Provide the [X, Y] coordinate of the cell's center where the given text is located.  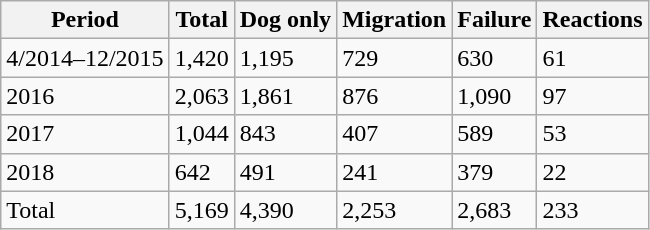
2017 [85, 134]
2,253 [394, 210]
1,420 [202, 58]
2,063 [202, 96]
Period [85, 20]
729 [394, 58]
843 [285, 134]
97 [592, 96]
630 [494, 58]
Dog only [285, 20]
2018 [85, 172]
Reactions [592, 20]
4/2014–12/2015 [85, 58]
379 [494, 172]
22 [592, 172]
4,390 [285, 210]
642 [202, 172]
589 [494, 134]
5,169 [202, 210]
876 [394, 96]
Failure [494, 20]
1,044 [202, 134]
1,090 [494, 96]
233 [592, 210]
53 [592, 134]
407 [394, 134]
1,861 [285, 96]
2,683 [494, 210]
2016 [85, 96]
491 [285, 172]
241 [394, 172]
Migration [394, 20]
61 [592, 58]
1,195 [285, 58]
